Pinpoint the cell where the given text exists, returning its (x, y) midpoint coordinate. 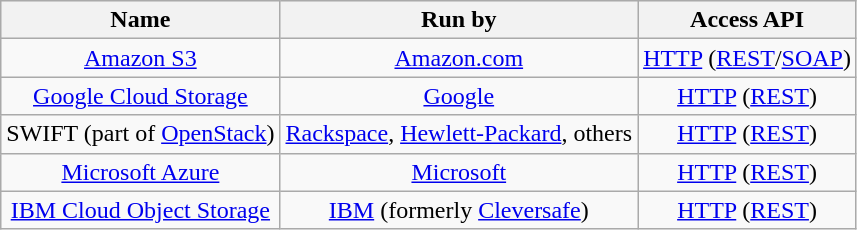
IBM Cloud Object Storage (140, 210)
Rackspace, Hewlett-Packard, others (459, 134)
Amazon.com (459, 58)
IBM (formerly Cleversafe) (459, 210)
Microsoft Azure (140, 172)
Run by (459, 20)
Access API (748, 20)
HTTP (REST/SOAP) (748, 58)
Google Cloud Storage (140, 96)
Microsoft (459, 172)
Google (459, 96)
Name (140, 20)
SWIFT (part of OpenStack) (140, 134)
Amazon S3 (140, 58)
